Identify which cell holds the provided text, then report its [x, y] central coordinate. 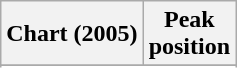
Peakposition [189, 34]
Chart (2005) [72, 34]
